Detect which cell encompasses the target text, then output its (X, Y) center coordinate. 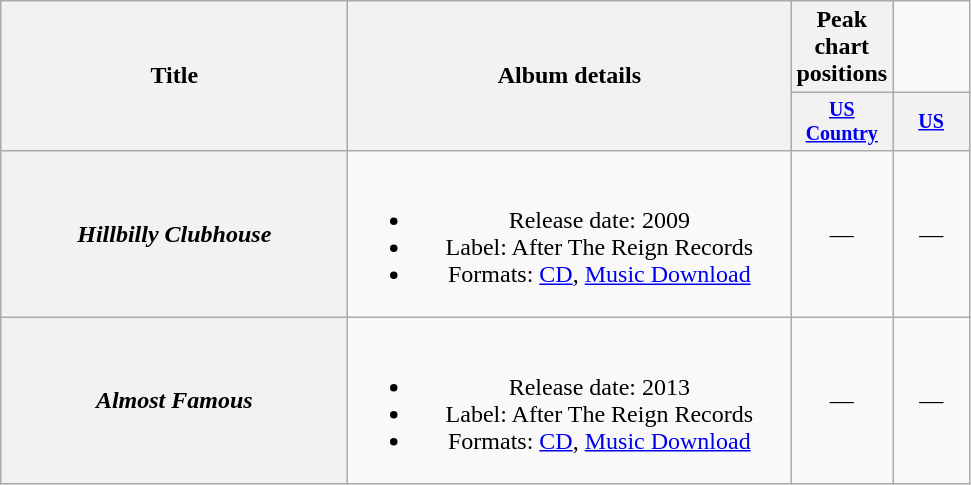
Title (174, 76)
Hillbilly Clubhouse (174, 234)
US (932, 122)
Release date: 2013Label: After The Reign RecordsFormats: CD, Music Download (570, 400)
Album details (570, 76)
Almost Famous (174, 400)
US Country (842, 122)
Peak chartpositions (842, 47)
Release date: 2009Label: After The Reign RecordsFormats: CD, Music Download (570, 234)
